Determine the [X, Y] coordinate at the center of the cell enclosing the given text.  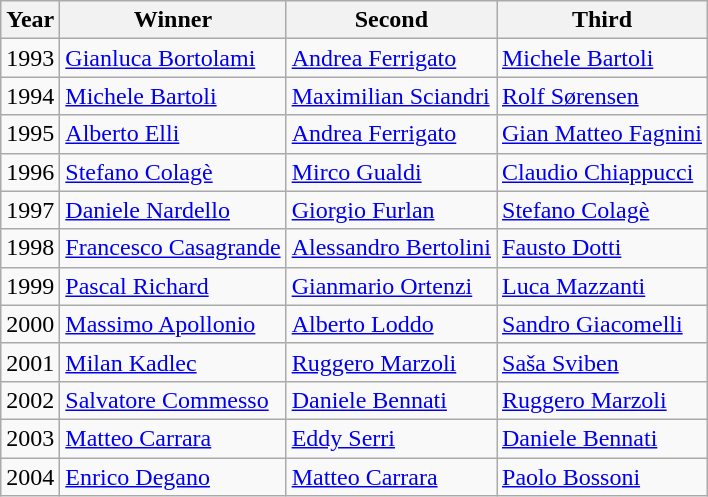
Maximilian Sciandri [391, 96]
Alberto Loddo [391, 324]
Eddy Serri [391, 438]
2000 [30, 324]
Saša Sviben [602, 362]
Fausto Dotti [602, 248]
1997 [30, 210]
Massimo Apollonio [173, 324]
2001 [30, 362]
Sandro Giacomelli [602, 324]
2004 [30, 477]
Mirco Gualdi [391, 172]
1995 [30, 134]
Gianmario Ortenzi [391, 286]
Rolf Sørensen [602, 96]
Salvatore Commesso [173, 400]
Gianluca Bortolami [173, 58]
1998 [30, 248]
Francesco Casagrande [173, 248]
Luca Mazzanti [602, 286]
1994 [30, 96]
Giorgio Furlan [391, 210]
Alberto Elli [173, 134]
Claudio Chiappucci [602, 172]
Winner [173, 20]
Second [391, 20]
1993 [30, 58]
Alessandro Bertolini [391, 248]
1996 [30, 172]
Daniele Nardello [173, 210]
Enrico Degano [173, 477]
1999 [30, 286]
2002 [30, 400]
Paolo Bossoni [602, 477]
Year [30, 20]
Gian Matteo Fagnini [602, 134]
Third [602, 20]
Pascal Richard [173, 286]
Milan Kadlec [173, 362]
2003 [30, 438]
